Return the (x, y) coordinate for the center point of the cell that contains the specified text.  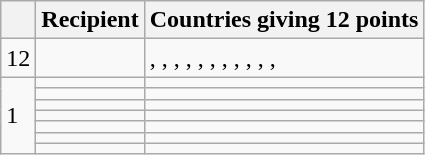
Recipient (90, 20)
1 (18, 116)
Countries giving 12 points (284, 20)
12 (18, 58)
, , , , , , , , , , , (284, 58)
